Extract the (x, y) coordinate from the center of the cell holding the provided text.  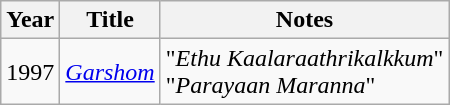
Year (30, 20)
Garshom (110, 72)
"Ethu Kaalaraathrikalkkum""Parayaan Maranna" (304, 72)
Notes (304, 20)
Title (110, 20)
1997 (30, 72)
